Determine the [x, y] coordinate at the center of the cell enclosing the given text.  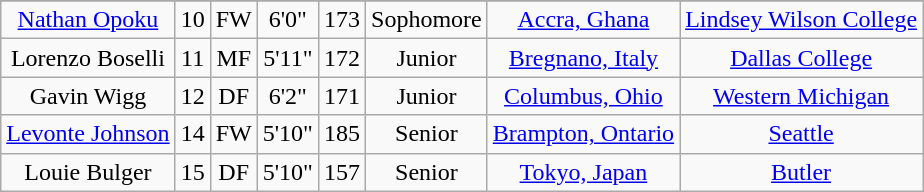
Lorenzo Boselli [88, 58]
Seattle [802, 134]
Levonte Johnson [88, 134]
173 [342, 20]
Gavin Wigg [88, 96]
Sophomore [427, 20]
Dallas College [802, 58]
6'2" [288, 96]
Lindsey Wilson College [802, 20]
10 [192, 20]
11 [192, 58]
Louie Bulger [88, 172]
5'11" [288, 58]
Butler [802, 172]
172 [342, 58]
Bregnano, Italy [583, 58]
Columbus, Ohio [583, 96]
Brampton, Ontario [583, 134]
MF [234, 58]
171 [342, 96]
Tokyo, Japan [583, 172]
12 [192, 96]
157 [342, 172]
Nathan Opoku [88, 20]
185 [342, 134]
Accra, Ghana [583, 20]
Western Michigan [802, 96]
14 [192, 134]
15 [192, 172]
6'0" [288, 20]
